Return the [X, Y] coordinate for the center point of the cell that contains the specified text.  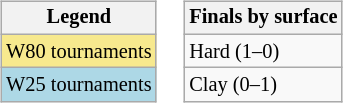
W25 tournaments [78, 85]
Legend [78, 18]
Clay (0–1) [263, 85]
W80 tournaments [78, 51]
Finals by surface [263, 18]
Hard (1–0) [263, 51]
